Determine the (X, Y) coordinate at the center of the cell enclosing the given text.  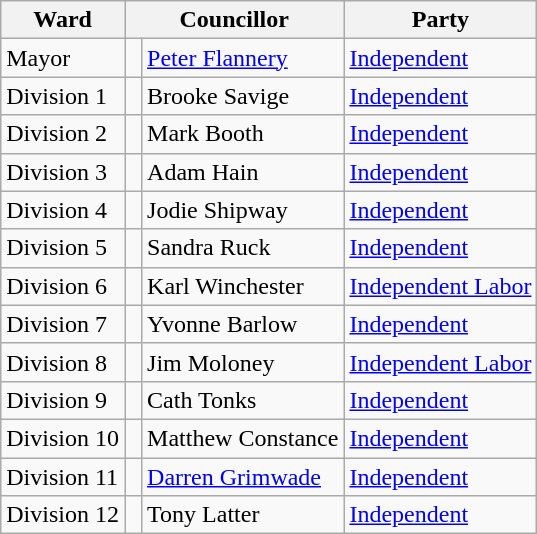
Yvonne Barlow (243, 324)
Councillor (234, 20)
Mark Booth (243, 134)
Mayor (63, 58)
Division 11 (63, 477)
Sandra Ruck (243, 248)
Division 2 (63, 134)
Division 1 (63, 96)
Division 5 (63, 248)
Jim Moloney (243, 362)
Division 8 (63, 362)
Matthew Constance (243, 438)
Brooke Savige (243, 96)
Division 6 (63, 286)
Tony Latter (243, 515)
Division 7 (63, 324)
Cath Tonks (243, 400)
Division 9 (63, 400)
Peter Flannery (243, 58)
Division 3 (63, 172)
Adam Hain (243, 172)
Karl Winchester (243, 286)
Division 4 (63, 210)
Ward (63, 20)
Division 12 (63, 515)
Division 10 (63, 438)
Darren Grimwade (243, 477)
Jodie Shipway (243, 210)
Party (440, 20)
